Capture the cell that displays the provided text and extract its (X, Y) central coordinate. 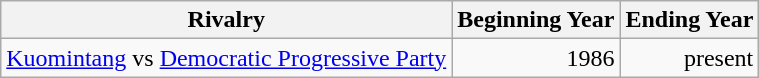
Beginning Year (536, 20)
present (690, 58)
1986 (536, 58)
Kuomintang vs Democratic Progressive Party (226, 58)
Ending Year (690, 20)
Rivalry (226, 20)
